Return the (X, Y) coordinate for the center point of the cell that contains the specified text.  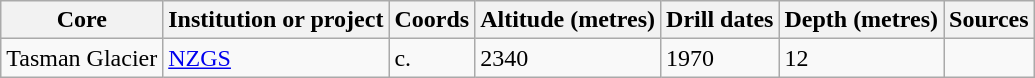
Drill dates (720, 20)
1970 (720, 58)
12 (862, 58)
Coords (432, 20)
Institution or project (276, 20)
2340 (568, 58)
Sources (990, 20)
Tasman Glacier (82, 58)
Depth (metres) (862, 20)
NZGS (276, 58)
Altitude (metres) (568, 20)
Core (82, 20)
c. (432, 58)
